Determine the [X, Y] coordinate at the center of the cell enclosing the given text.  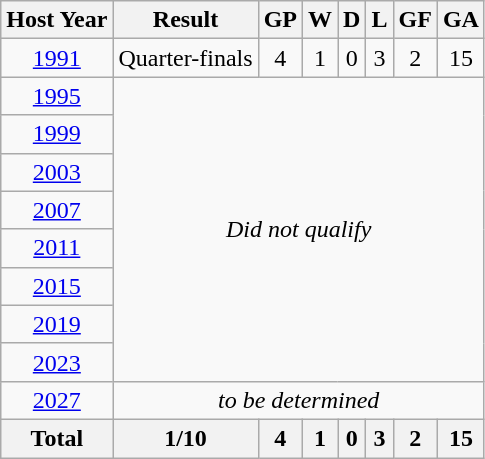
2007 [57, 210]
Host Year [57, 20]
Quarter-finals [186, 58]
2015 [57, 286]
2003 [57, 172]
Total [57, 438]
1991 [57, 58]
Result [186, 20]
to be determined [299, 400]
1/10 [186, 438]
1999 [57, 134]
L [380, 20]
2019 [57, 324]
GF [415, 20]
GP [280, 20]
GA [460, 20]
W [320, 20]
2027 [57, 400]
2011 [57, 248]
1995 [57, 96]
D [352, 20]
2023 [57, 362]
Did not qualify [299, 229]
